Output the (X, Y) coordinate of the center of the cell containing the given text.  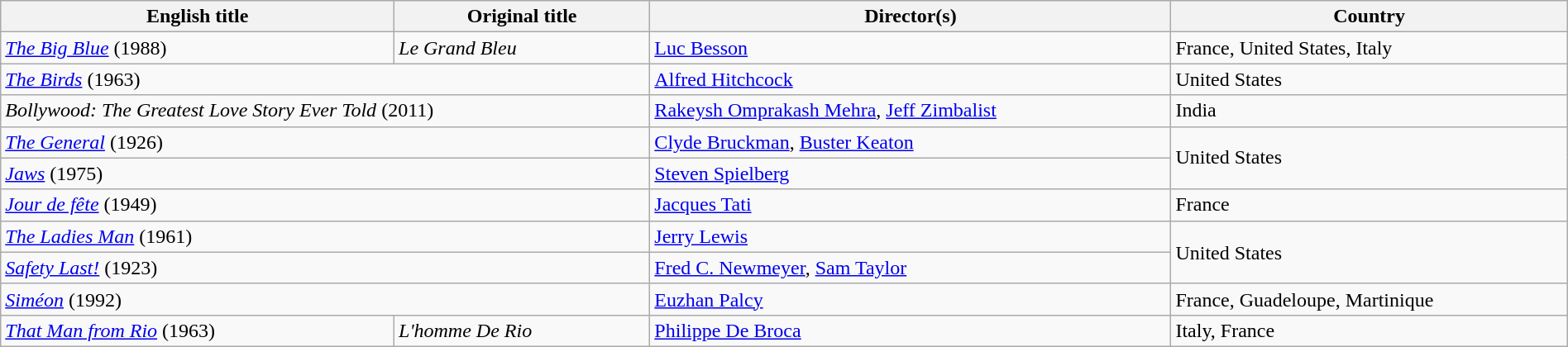
Rakeysh Omprakash Mehra, Jeff Zimbalist (911, 111)
Euzhan Palcy (911, 299)
Luc Besson (911, 48)
The Ladies Man (1961) (326, 236)
Philippe De Broca (911, 330)
That Man from Rio (1963) (198, 330)
France, Guadeloupe, Martinique (1370, 299)
The Big Blue (1988) (198, 48)
France (1370, 205)
Fred C. Newmeyer, Sam Taylor (911, 268)
Director(s) (911, 17)
Safety Last! (1923) (326, 268)
Jacques Tati (911, 205)
English title (198, 17)
Le Grand Bleu (523, 48)
Original title (523, 17)
Italy, France (1370, 330)
Siméon (1992) (326, 299)
Bollywood: The Greatest Love Story Ever Told (2011) (326, 111)
Jaws (1975) (326, 173)
Jour de fête (1949) (326, 205)
Steven Spielberg (911, 173)
France, United States, Italy (1370, 48)
The General (1926) (326, 142)
Clyde Bruckman, Buster Keaton (911, 142)
Alfred Hitchcock (911, 79)
The Birds (1963) (326, 79)
India (1370, 111)
Country (1370, 17)
Jerry Lewis (911, 236)
L'homme De Rio (523, 330)
